Return (X, Y) of the center of cell containing provided text 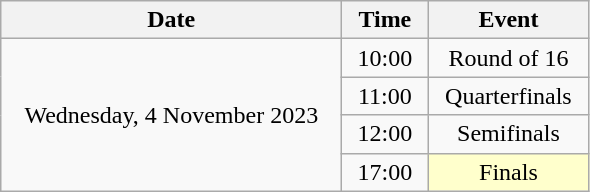
Round of 16 (508, 58)
Wednesday, 4 November 2023 (172, 115)
Semifinals (508, 134)
Finals (508, 172)
10:00 (385, 58)
17:00 (385, 172)
Date (172, 20)
12:00 (385, 134)
11:00 (385, 96)
Event (508, 20)
Time (385, 20)
Quarterfinals (508, 96)
